Identify which cell holds the provided text, then report its (X, Y) central coordinate. 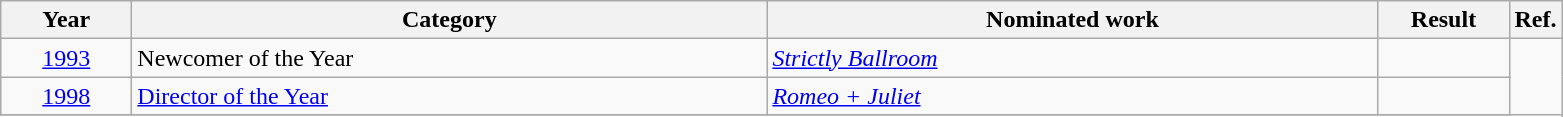
1998 (66, 96)
Result (1444, 20)
Category (450, 20)
Newcomer of the Year (450, 58)
Director of the Year (450, 96)
Year (66, 20)
Strictly Ballroom (1072, 58)
1993 (66, 58)
Ref. (1536, 20)
Romeo + Juliet (1072, 96)
Nominated work (1072, 20)
